Capture the cell that displays the provided text and extract its (x, y) central coordinate. 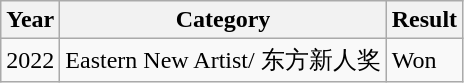
Result (424, 20)
2022 (30, 60)
Eastern New Artist/ 东方新人奖 (223, 60)
Won (424, 60)
Category (223, 20)
Year (30, 20)
